Extract the [x, y] coordinate from the center of the cell holding the provided text.  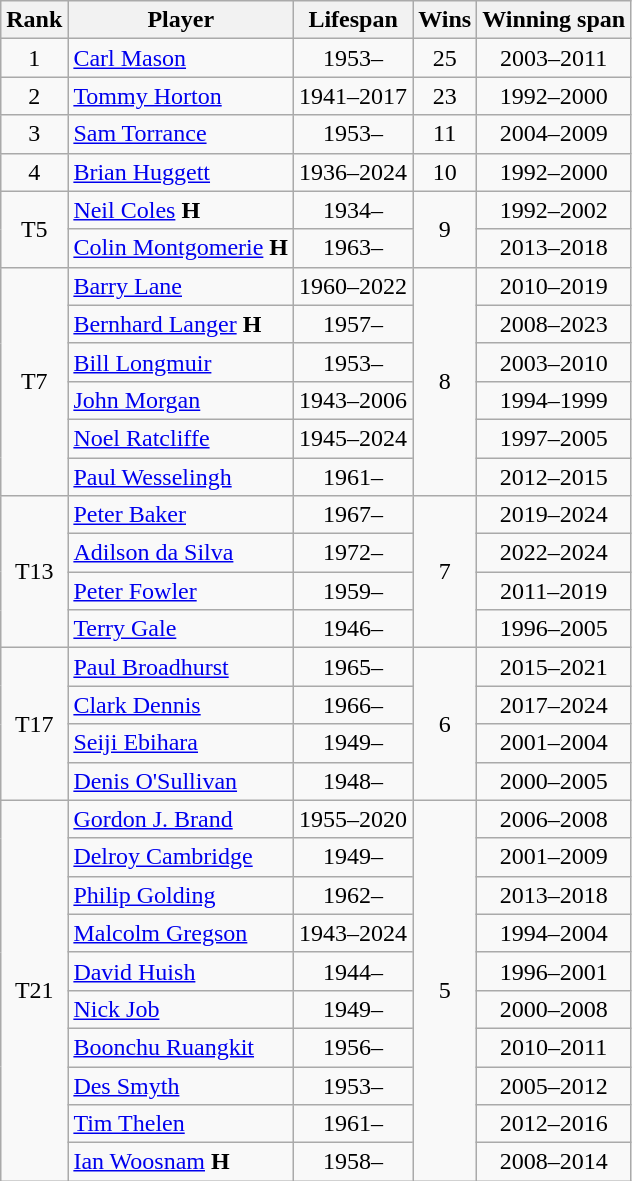
Lifespan [354, 20]
1972– [354, 553]
Noel Ratcliffe [181, 438]
Paul Broadhurst [181, 667]
4 [34, 172]
Seiji Ebihara [181, 743]
T17 [34, 724]
Winning span [554, 20]
1956– [354, 1047]
Tim Thelen [181, 1124]
1997–2005 [554, 438]
2012–2015 [554, 477]
2008–2014 [554, 1162]
5 [445, 990]
1994–1999 [554, 400]
2008–2023 [554, 324]
1992–2002 [554, 210]
1957– [354, 324]
Des Smyth [181, 1085]
7 [445, 572]
Tommy Horton [181, 96]
David Huish [181, 971]
1945–2024 [354, 438]
1943–2024 [354, 933]
2005–2012 [554, 1085]
1994–2004 [554, 933]
Peter Fowler [181, 591]
2003–2010 [554, 362]
T21 [34, 990]
Adilson da Silva [181, 553]
1943–2006 [354, 400]
1996–2005 [554, 629]
1944– [354, 971]
Delroy Cambridge [181, 857]
1948– [354, 781]
T5 [34, 229]
Nick Job [181, 1009]
John Morgan [181, 400]
23 [445, 96]
1960–2022 [354, 286]
Gordon J. Brand [181, 819]
Malcolm Gregson [181, 933]
11 [445, 134]
2004–2009 [554, 134]
Neil Coles H [181, 210]
2010–2019 [554, 286]
1946– [354, 629]
Brian Huggett [181, 172]
1959– [354, 591]
Bernhard Langer H [181, 324]
1996–2001 [554, 971]
9 [445, 229]
2003–2011 [554, 58]
1 [34, 58]
Wins [445, 20]
1934– [354, 210]
Terry Gale [181, 629]
Player [181, 20]
2000–2008 [554, 1009]
Peter Baker [181, 515]
Philip Golding [181, 895]
2001–2004 [554, 743]
6 [445, 724]
T13 [34, 572]
Carl Mason [181, 58]
3 [34, 134]
1967– [354, 515]
2011–2019 [554, 591]
10 [445, 172]
1936–2024 [354, 172]
2 [34, 96]
Bill Longmuir [181, 362]
2000–2005 [554, 781]
Rank [34, 20]
Boonchu Ruangkit [181, 1047]
Barry Lane [181, 286]
1965– [354, 667]
2017–2024 [554, 705]
1941–2017 [354, 96]
2010–2011 [554, 1047]
Denis O'Sullivan [181, 781]
2022–2024 [554, 553]
1963– [354, 248]
2001–2009 [554, 857]
Ian Woosnam H [181, 1162]
8 [445, 381]
Paul Wesselingh [181, 477]
T7 [34, 381]
Sam Torrance [181, 134]
2012–2016 [554, 1124]
1966– [354, 705]
Colin Montgomerie H [181, 248]
Clark Dennis [181, 705]
1955–2020 [354, 819]
25 [445, 58]
1958– [354, 1162]
2006–2008 [554, 819]
1962– [354, 895]
2015–2021 [554, 667]
2019–2024 [554, 515]
